Find where the given text appears and provide that cell's center as (X, Y) coordinate. 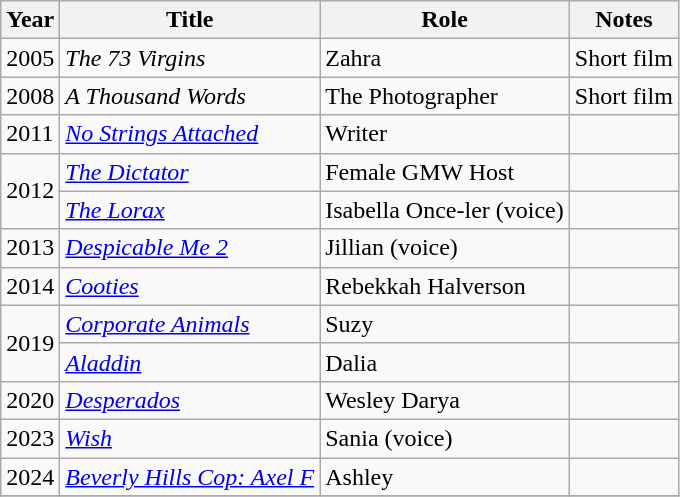
Wesley Darya (445, 400)
2020 (30, 400)
2019 (30, 343)
Year (30, 20)
2011 (30, 134)
Despicable Me 2 (190, 248)
Jillian (voice) (445, 248)
Isabella Once-ler (voice) (445, 210)
No Strings Attached (190, 134)
Corporate Animals (190, 324)
The Dictator (190, 172)
2013 (30, 248)
2012 (30, 191)
2023 (30, 438)
Dalia (445, 362)
Role (445, 20)
Suzy (445, 324)
2008 (30, 96)
Rebekkah Halverson (445, 286)
Female GMW Host (445, 172)
Ashley (445, 477)
Title (190, 20)
The 73 Virgins (190, 58)
The Lorax (190, 210)
Aladdin (190, 362)
Zahra (445, 58)
2024 (30, 477)
The Photographer (445, 96)
Sania (voice) (445, 438)
Notes (624, 20)
2005 (30, 58)
Cooties (190, 286)
Wish (190, 438)
A Thousand Words (190, 96)
Writer (445, 134)
Desperados (190, 400)
Beverly Hills Cop: Axel F (190, 477)
2014 (30, 286)
